Determine the (X, Y) coordinate at the center of the cell enclosing the given text.  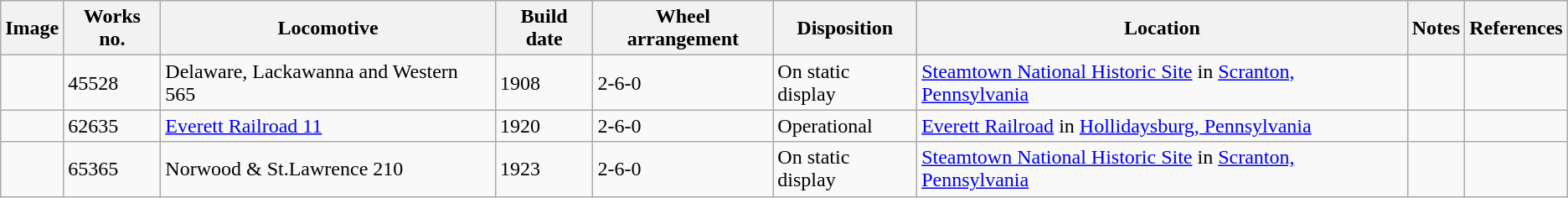
1920 (544, 126)
Location (1163, 29)
Everett Railroad in Hollidaysburg, Pennsylvania (1163, 126)
Notes (1436, 29)
1923 (544, 169)
45528 (112, 82)
Delaware, Lackawanna and Western 565 (328, 82)
Everett Railroad 11 (328, 126)
Wheel arrangement (683, 29)
Works no. (112, 29)
62635 (112, 126)
Build date (544, 29)
65365 (112, 169)
Disposition (845, 29)
References (1516, 29)
Norwood & St.Lawrence 210 (328, 169)
1908 (544, 82)
Image (32, 29)
Operational (845, 126)
Locomotive (328, 29)
